Return [X, Y] of the center of cell containing provided text 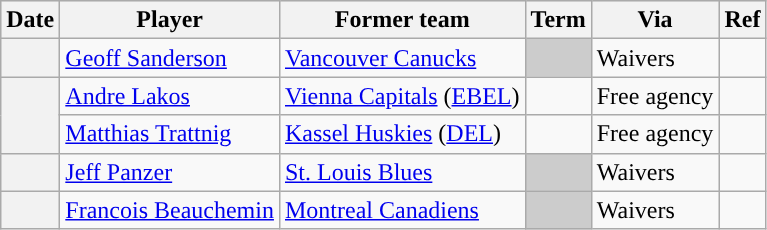
Kassel Huskies (DEL) [402, 134]
Francois Beauchemin [170, 210]
Player [170, 20]
Term [558, 20]
Montreal Canadiens [402, 210]
Andre Lakos [170, 96]
Jeff Panzer [170, 172]
St. Louis Blues [402, 172]
Via [655, 20]
Vienna Capitals (EBEL) [402, 96]
Vancouver Canucks [402, 58]
Date [30, 20]
Geoff Sanderson [170, 58]
Matthias Trattnig [170, 134]
Ref [742, 20]
Former team [402, 20]
